Locate the cell with the specified text and output its [x, y] center coordinate. 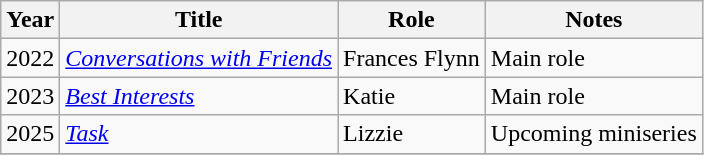
Role [412, 20]
2025 [30, 134]
Conversations with Friends [199, 58]
Year [30, 20]
2022 [30, 58]
Notes [594, 20]
Frances Flynn [412, 58]
Best Interests [199, 96]
Task [199, 134]
Katie [412, 96]
Upcoming miniseries [594, 134]
Lizzie [412, 134]
2023 [30, 96]
Title [199, 20]
